Pinpoint the cell where the given text exists, returning its (x, y) midpoint coordinate. 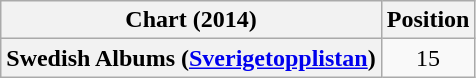
15 (428, 58)
Swedish Albums (Sverigetopplistan) (191, 58)
Chart (2014) (191, 20)
Position (428, 20)
